Capture the cell that displays the provided text and extract its (X, Y) central coordinate. 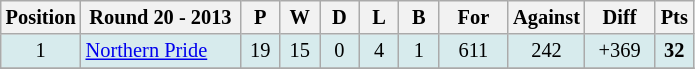
L (379, 17)
D (340, 17)
242 (546, 51)
611 (474, 51)
P (260, 17)
19 (260, 51)
15 (300, 51)
For (474, 17)
Against (546, 17)
Diff (620, 17)
+369 (620, 51)
B (419, 17)
4 (379, 51)
0 (340, 51)
Round 20 - 2013 (161, 17)
Northern Pride (161, 51)
Position (41, 17)
32 (674, 51)
W (300, 17)
Pts (674, 17)
